Scan for the cell matching the given text and deliver its [x, y] coordinate at center. 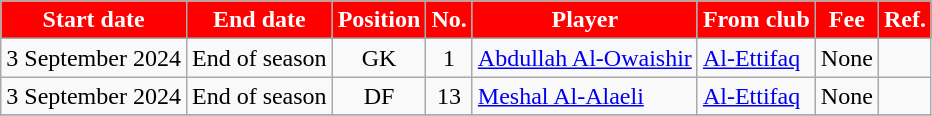
Meshal Al-Alaeli [584, 96]
13 [449, 96]
Fee [846, 20]
End date [259, 20]
Position [379, 20]
Abdullah Al-Owaishir [584, 58]
Player [584, 20]
Ref. [904, 20]
DF [379, 96]
1 [449, 58]
From club [756, 20]
Start date [94, 20]
No. [449, 20]
GK [379, 58]
